Search for the cell housing the specified text and yield its [x, y] center coordinate. 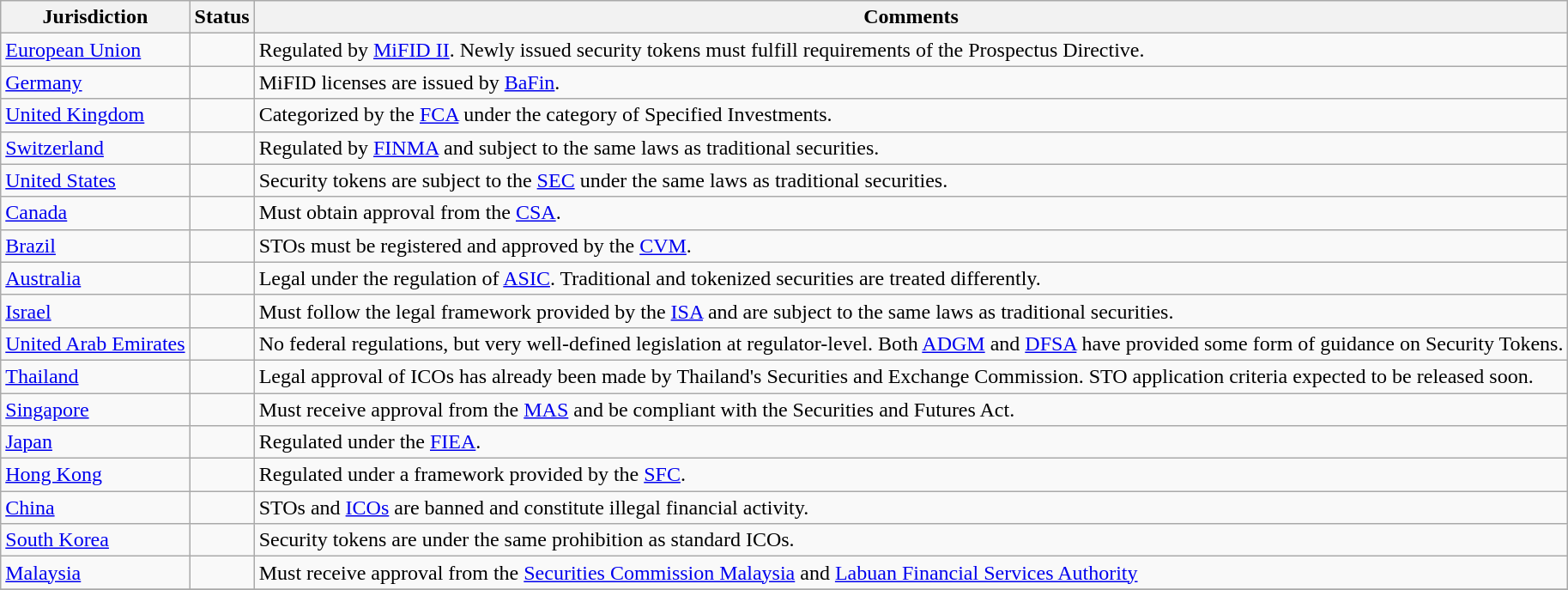
Status [221, 17]
United States [95, 180]
United Arab Emirates [95, 344]
Must follow the legal framework provided by the ISA and are subject to the same laws as traditional securities. [911, 311]
Security tokens are subject to the SEC under the same laws as traditional securities. [911, 180]
Japan [95, 442]
China [95, 508]
Singapore [95, 410]
Australia [95, 278]
Canada [95, 213]
Security tokens are under the same prohibition as standard ICOs. [911, 540]
Comments [911, 17]
Jurisdiction [95, 17]
Regulated under the FIEA. [911, 442]
Regulated by MiFID II. Newly issued security tokens must fulfill requirements of the Prospectus Directive. [911, 50]
European Union [95, 50]
United Kingdom [95, 115]
Brazil [95, 246]
Israel [95, 311]
Categorized by the FCA under the category of Specified Investments. [911, 115]
Legal under the regulation of ASIC. Traditional and tokenized securities are treated differently. [911, 278]
Thailand [95, 376]
Germany [95, 82]
Regulated by FINMA and subject to the same laws as traditional securities. [911, 148]
MiFID licenses are issued by BaFin. [911, 82]
Switzerland [95, 148]
Regulated under a framework provided by the SFC. [911, 475]
STOs and ICOs are banned and constitute illegal financial activity. [911, 508]
South Korea [95, 540]
Must receive approval from the MAS and be compliant with the Securities and Futures Act. [911, 410]
Hong Kong [95, 475]
Legal approval of ICOs has already been made by Thailand's Securities and Exchange Commission. STO application criteria expected to be released soon. [911, 376]
Must obtain approval from the CSA. [911, 213]
Malaysia [95, 573]
STOs must be registered and approved by the CVM. [911, 246]
Must receive approval from the Securities Commission Malaysia and Labuan Financial Services Authority [911, 573]
